For the text-containing cell, return its midpoint in (x, y) coordinate format. 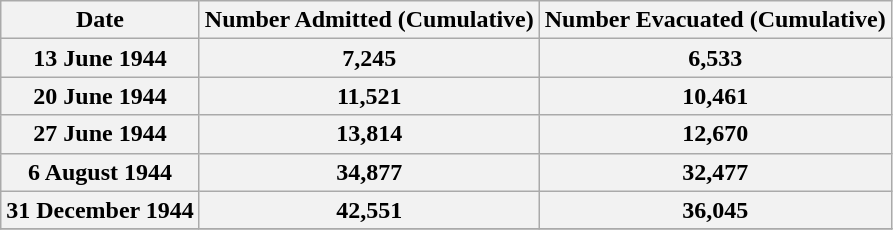
12,670 (715, 134)
6 August 1944 (100, 172)
34,877 (369, 172)
11,521 (369, 96)
6,533 (715, 58)
36,045 (715, 210)
Number Admitted (Cumulative) (369, 20)
20 June 1944 (100, 96)
27 June 1944 (100, 134)
31 December 1944 (100, 210)
7,245 (369, 58)
32,477 (715, 172)
13,814 (369, 134)
42,551 (369, 210)
Date (100, 20)
Number Evacuated (Cumulative) (715, 20)
13 June 1944 (100, 58)
10,461 (715, 96)
